Return (x, y) of the center of cell containing provided text 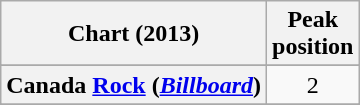
Chart (2013) (134, 34)
Peakposition (313, 34)
2 (313, 85)
Canada Rock (Billboard) (134, 85)
